Return (X, Y) of the center of cell containing provided text 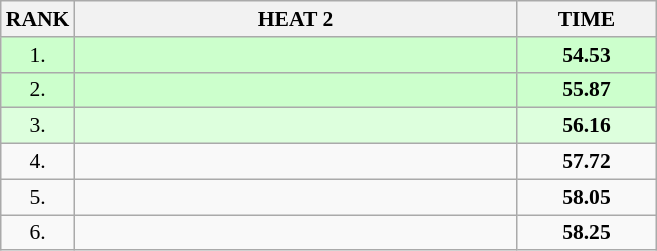
4. (38, 162)
TIME (587, 19)
2. (38, 90)
5. (38, 197)
RANK (38, 19)
58.05 (587, 197)
58.25 (587, 233)
1. (38, 55)
54.53 (587, 55)
HEAT 2 (295, 19)
3. (38, 126)
55.87 (587, 90)
56.16 (587, 126)
57.72 (587, 162)
6. (38, 233)
